Extract the (x, y) coordinate from the center of the cell holding the provided text.  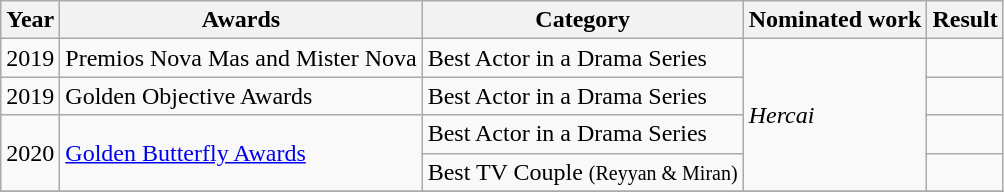
Category (582, 20)
Golden Butterfly Awards (241, 153)
Awards (241, 20)
Best TV Couple (Reyyan & Miran) (582, 172)
Hercai (835, 115)
Golden Objective Awards (241, 96)
Year (30, 20)
Premios Nova Mas and Mister Nova (241, 58)
2020 (30, 153)
Result (965, 20)
Nominated work (835, 20)
